Pinpoint the cell where the given text exists, returning its (x, y) midpoint coordinate. 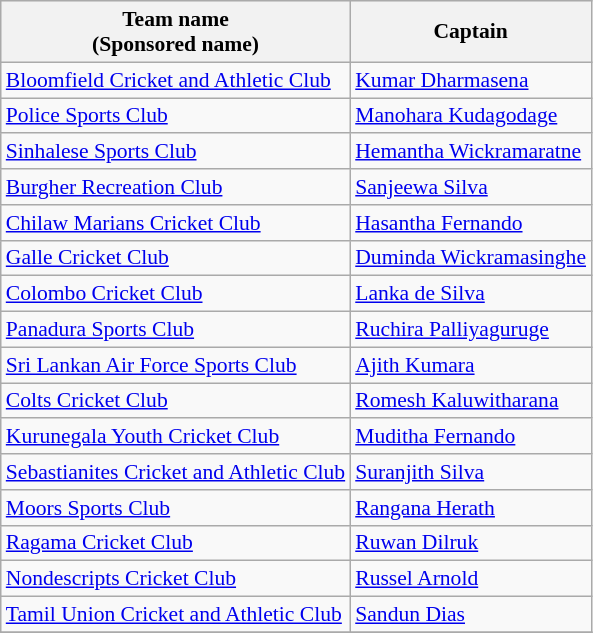
Sandun Dias (470, 615)
Ajith Kumara (470, 365)
Sebastianites Cricket and Athletic Club (176, 472)
Kurunegala Youth Cricket Club (176, 437)
Panadura Sports Club (176, 330)
Hasantha Fernando (470, 223)
Ragama Cricket Club (176, 543)
Duminda Wickramasinghe (470, 258)
Lanka de Silva (470, 294)
Captain (470, 32)
Burgher Recreation Club (176, 187)
Bloomfield Cricket and Athletic Club (176, 80)
Sinhalese Sports Club (176, 152)
Colts Cricket Club (176, 401)
Ruchira Palliyaguruge (470, 330)
Rangana Herath (470, 508)
Colombo Cricket Club (176, 294)
Moors Sports Club (176, 508)
Kumar Dharmasena (470, 80)
Hemantha Wickramaratne (470, 152)
Russel Arnold (470, 579)
Sanjeewa Silva (470, 187)
Chilaw Marians Cricket Club (176, 223)
Galle Cricket Club (176, 258)
Suranjith Silva (470, 472)
Team name(Sponsored name) (176, 32)
Sri Lankan Air Force Sports Club (176, 365)
Muditha Fernando (470, 437)
Police Sports Club (176, 116)
Tamil Union Cricket and Athletic Club (176, 615)
Manohara Kudagodage (470, 116)
Nondescripts Cricket Club (176, 579)
Ruwan Dilruk (470, 543)
Romesh Kaluwitharana (470, 401)
